Identify which cell holds the provided text, then report its (X, Y) central coordinate. 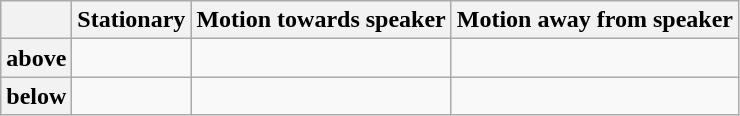
Motion away from speaker (594, 20)
Stationary (132, 20)
below (36, 96)
above (36, 58)
Motion towards speaker (321, 20)
